Determine the (X, Y) coordinate at the center of the cell enclosing the given text.  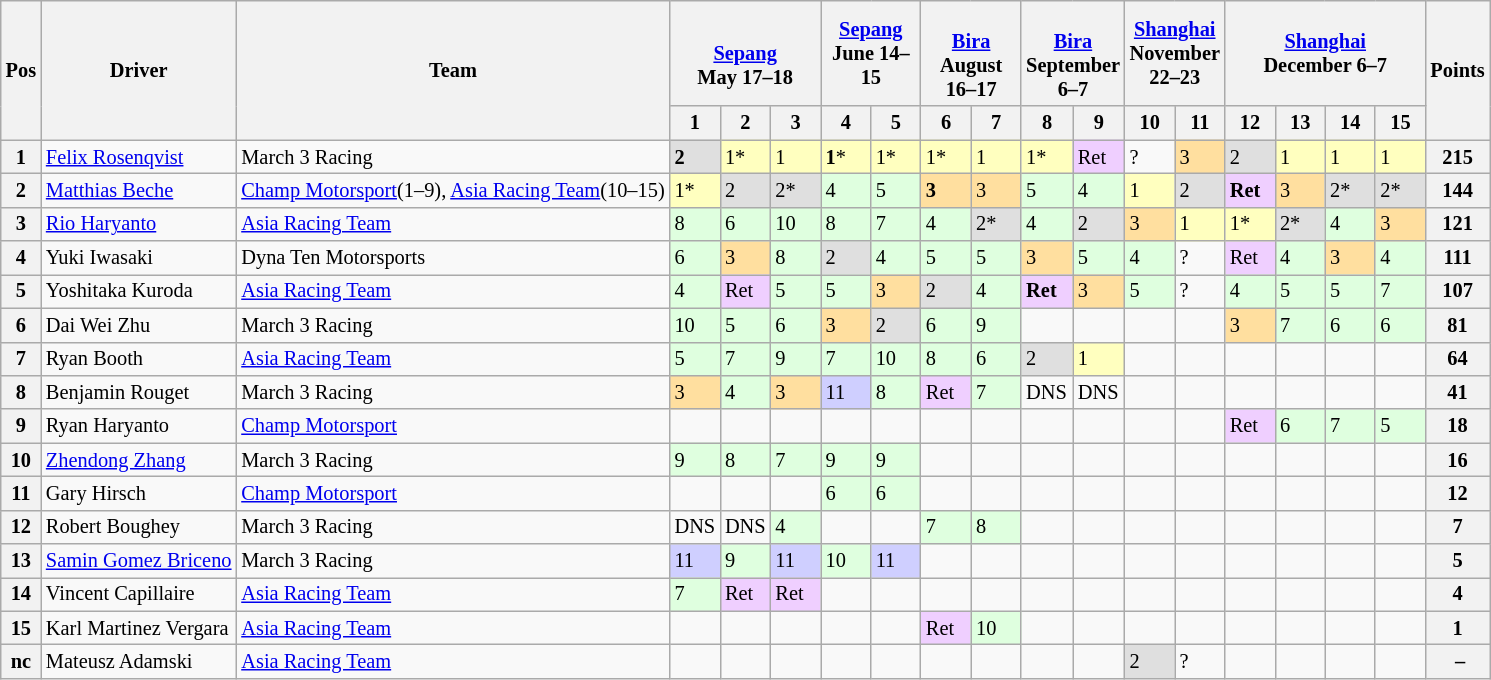
ShanghaiNovember 22–23 (1175, 53)
Benjamin Rouget (138, 392)
Dai Wei Zhu (138, 325)
Gary Hirsch (138, 493)
Yoshitaka Kuroda (138, 291)
Samin Gomez Briceno (138, 561)
Pos (21, 70)
Zhendong Zhang (138, 460)
Champ Motorsport(1–9), Asia Racing Team(10–15) (452, 190)
Ryan Haryanto (138, 426)
SepangMay 17–18 (746, 53)
– (1458, 661)
64 (1458, 359)
Vincent Capillaire (138, 594)
BiraSeptember 6–7 (1072, 53)
81 (1458, 325)
nc (21, 661)
215 (1458, 157)
Rio Haryanto (138, 224)
18 (1458, 426)
ShanghaiDecember 6–7 (1326, 53)
Ryan Booth (138, 359)
144 (1458, 190)
BiraAugust 16–17 (971, 53)
SepangJune 14–15 (871, 53)
121 (1458, 224)
Robert Boughey (138, 527)
Driver (138, 70)
Dyna Ten Motorsports (452, 258)
41 (1458, 392)
Karl Martinez Vergara (138, 628)
Team (452, 70)
Mateusz Adamski (138, 661)
Matthias Beche (138, 190)
Yuki Iwasaki (138, 258)
107 (1458, 291)
Felix Rosenqvist (138, 157)
16 (1458, 460)
Points (1458, 70)
111 (1458, 258)
